Find where the given text appears and provide that cell's center as (x, y) coordinate. 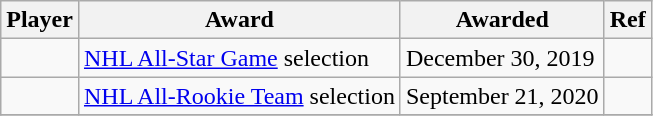
Ref (628, 20)
Awarded (502, 20)
September 21, 2020 (502, 96)
Award (239, 20)
December 30, 2019 (502, 58)
Player (40, 20)
NHL All-Rookie Team selection (239, 96)
NHL All-Star Game selection (239, 58)
